Locate the cell with the specified text and output its (x, y) center coordinate. 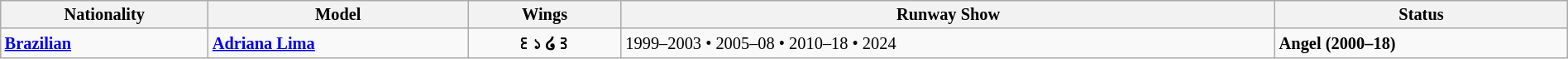
Adriana Lima (338, 43)
1999–2003 • 2005–08 • 2010–18 • 2024 (948, 43)
Model (338, 14)
Status (1421, 14)
Nationality (104, 14)
Brazilian (104, 43)
꒰১ ໒꒱ (545, 43)
Runway Show (948, 14)
Wings (545, 14)
Angel (2000–18) (1421, 43)
